Extract the (x, y) coordinate from the center of the cell holding the provided text.  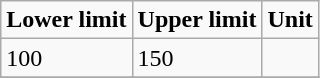
Upper limit (197, 20)
100 (66, 58)
150 (197, 58)
Lower limit (66, 20)
Unit (290, 20)
